Output the [x, y] coordinate of the center of the cell containing the given text.  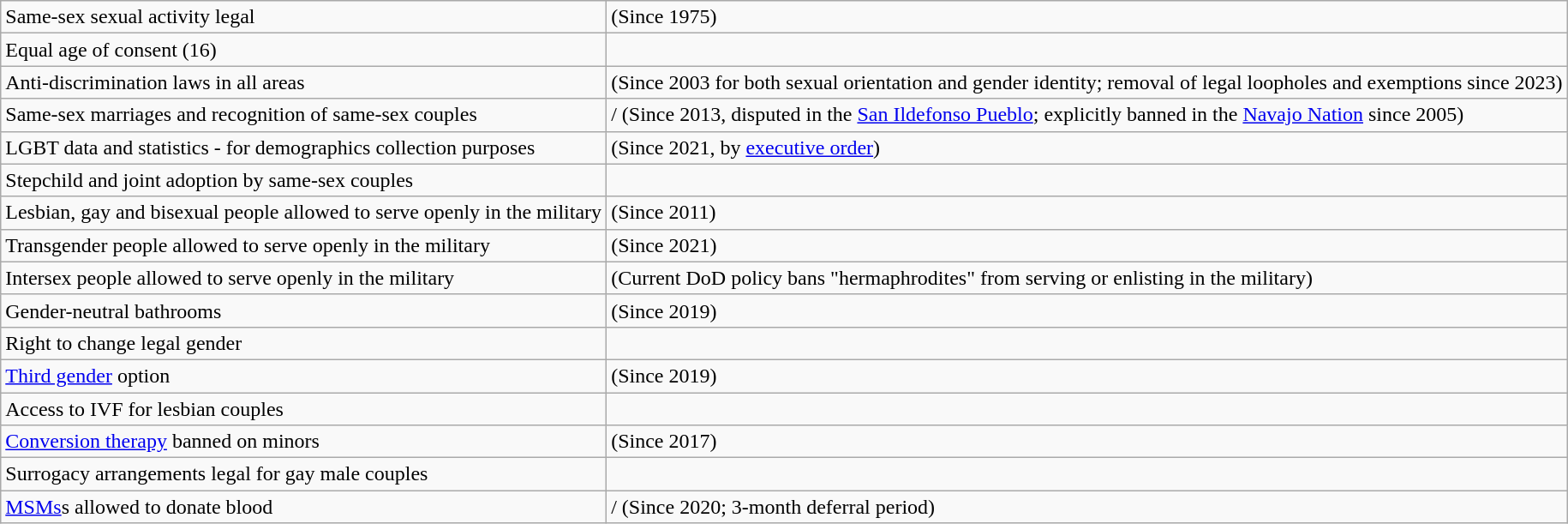
LGBT data and statistics - for demographics collection purposes [303, 148]
Stepchild and joint adoption by same-sex couples [303, 180]
Anti-discrimination laws in all areas [303, 82]
Intersex people allowed to serve openly in the military [303, 278]
(Current DoD policy bans "hermaphrodites" from serving or enlisting in the military) [1086, 278]
Equal age of consent (16) [303, 50]
(Since 2011) [1086, 213]
Right to change legal gender [303, 343]
/ (Since 2020; 3-month deferral period) [1086, 507]
(Since 2003 for both sexual orientation and gender identity; removal of legal loopholes and exemptions since 2023) [1086, 82]
Same-sex marriages and recognition of same-sex couples [303, 115]
(Since 2021, by executive order) [1086, 148]
Conversion therapy banned on minors [303, 442]
Transgender people allowed to serve openly in the military [303, 245]
Surrogacy arrangements legal for gay male couples [303, 474]
Gender-neutral bathrooms [303, 310]
Access to IVF for lesbian couples [303, 409]
/ (Since 2013, disputed in the San Ildefonso Pueblo; explicitly banned in the Navajo Nation since 2005) [1086, 115]
Third gender option [303, 376]
(Since 1975) [1086, 17]
(Since 2017) [1086, 442]
(Since 2021) [1086, 245]
MSMss allowed to donate blood [303, 507]
Same-sex sexual activity legal [303, 17]
Lesbian, gay and bisexual people allowed to serve openly in the military [303, 213]
